Return the [x, y] coordinate for the center point of the cell that contains the specified text.  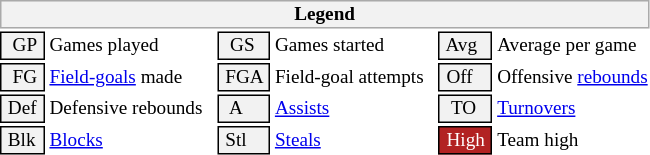
Turnovers [573, 108]
Blocks [131, 140]
Games started [354, 46]
Def [22, 108]
GS [244, 46]
Off [466, 77]
High [466, 140]
Offensive rebounds [573, 77]
Avg [466, 46]
TO [466, 108]
Steals [354, 140]
Field-goal attempts [354, 77]
Stl [244, 140]
Assists [354, 108]
Team high [573, 140]
A [244, 108]
Field-goals made [131, 77]
Blk [22, 140]
Games played [131, 46]
FG [22, 77]
FGA [244, 77]
Defensive rebounds [131, 108]
GP [22, 46]
Legend [324, 14]
Average per game [573, 46]
